Detect which cell encompasses the target text, then output its [x, y] center coordinate. 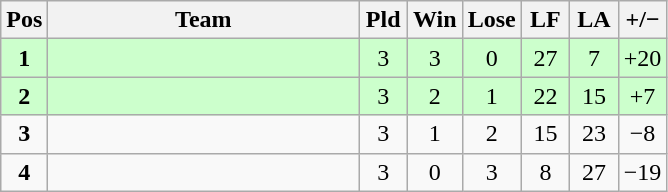
Pos [24, 20]
Pld [384, 20]
−8 [642, 134]
+7 [642, 96]
4 [24, 172]
23 [594, 134]
Team [204, 20]
+20 [642, 58]
LA [594, 20]
Lose [492, 20]
+/− [642, 20]
Win [434, 20]
−19 [642, 172]
22 [546, 96]
8 [546, 172]
LF [546, 20]
7 [594, 58]
